Scan for the cell matching the given text and deliver its (x, y) coordinate at center. 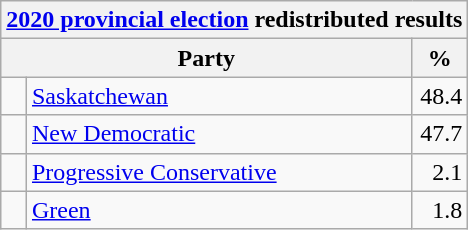
2020 provincial election redistributed results (234, 20)
New Democratic (218, 134)
47.7 (440, 134)
Saskatchewan (218, 96)
2.1 (440, 172)
Green (218, 210)
48.4 (440, 96)
Party (206, 58)
Progressive Conservative (218, 172)
% (440, 58)
1.8 (440, 210)
